Provide the (x, y) coordinate of the cell's center where the given text is located.  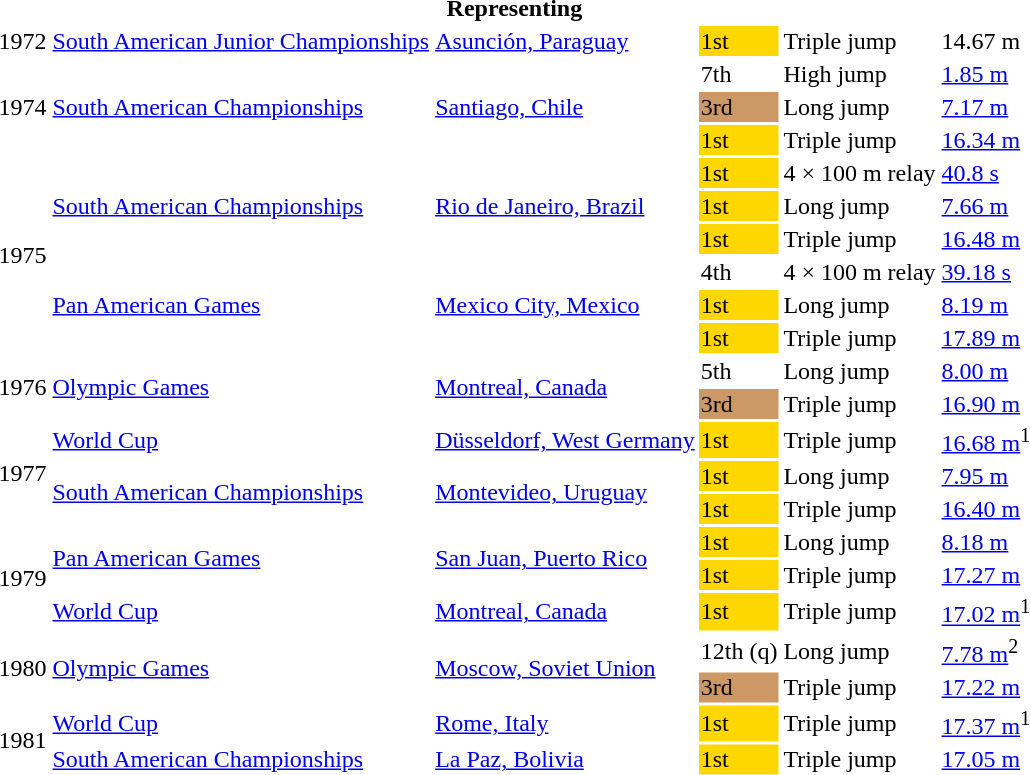
Düsseldorf, West Germany (566, 440)
7th (739, 74)
La Paz, Bolivia (566, 760)
Mexico City, Mexico (566, 305)
Moscow, Soviet Union (566, 668)
Rome, Italy (566, 723)
Santiago, Chile (566, 107)
South American Junior Championships (241, 41)
5th (739, 371)
Asunción, Paraguay (566, 41)
San Juan, Puerto Rico (566, 558)
High jump (860, 74)
Rio de Janeiro, Brazil (566, 206)
Montevideo, Uruguay (566, 492)
4th (739, 272)
12th (q) (739, 651)
